Detect which cell encompasses the target text, then output its [x, y] center coordinate. 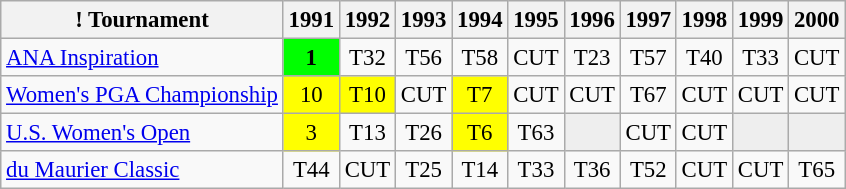
Women's PGA Championship [142, 95]
1 [311, 58]
ANA Inspiration [142, 58]
! Tournament [142, 20]
10 [311, 95]
T40 [704, 58]
T63 [536, 133]
T13 [367, 133]
T10 [367, 95]
T57 [648, 58]
T58 [480, 58]
1994 [480, 20]
T25 [424, 170]
1991 [311, 20]
1997 [648, 20]
1992 [367, 20]
T65 [817, 170]
1995 [536, 20]
3 [311, 133]
T23 [592, 58]
T67 [648, 95]
T56 [424, 58]
T26 [424, 133]
T52 [648, 170]
1999 [760, 20]
1993 [424, 20]
T36 [592, 170]
2000 [817, 20]
T14 [480, 170]
T6 [480, 133]
T44 [311, 170]
1996 [592, 20]
1998 [704, 20]
T7 [480, 95]
T32 [367, 58]
du Maurier Classic [142, 170]
U.S. Women's Open [142, 133]
